Search for the cell housing the specified text and yield its (x, y) center coordinate. 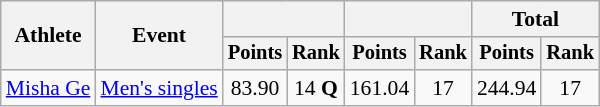
Men's singles (158, 88)
Event (158, 36)
Athlete (48, 36)
161.04 (380, 88)
14 Q (316, 88)
Total (536, 19)
83.90 (255, 88)
Misha Ge (48, 88)
244.94 (506, 88)
